Extract the (x, y) coordinate from the center of the cell holding the provided text.  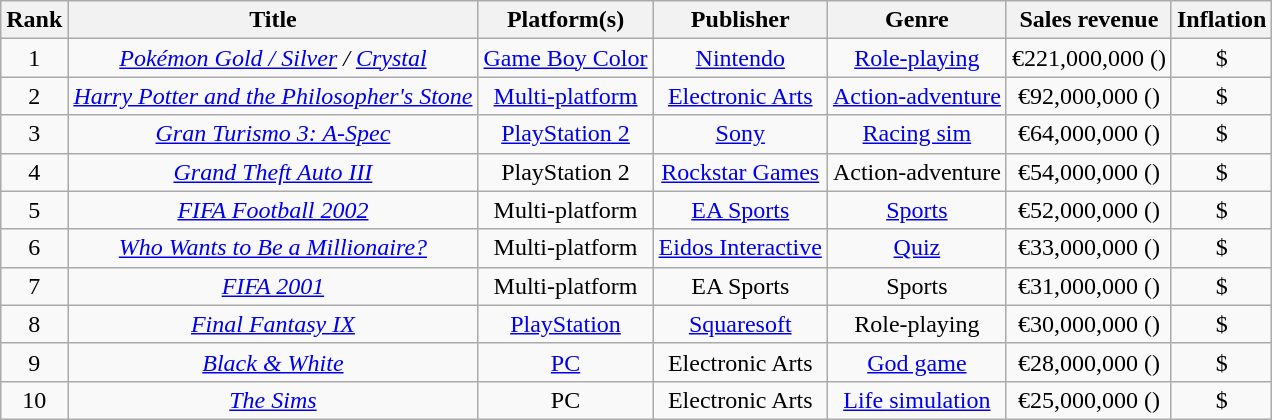
€54,000,000 () (1088, 172)
Inflation (1221, 20)
FIFA Football 2002 (273, 210)
Who Wants to Be a Millionaire? (273, 248)
Rockstar Games (740, 172)
3 (34, 134)
Genre (916, 20)
2 (34, 96)
€25,000,000 () (1088, 400)
1 (34, 58)
The Sims (273, 400)
€52,000,000 () (1088, 210)
Title (273, 20)
Nintendo (740, 58)
Life simulation (916, 400)
Platform(s) (566, 20)
€221,000,000 () (1088, 58)
Publisher (740, 20)
9 (34, 362)
Grand Theft Auto III (273, 172)
God game (916, 362)
Sales revenue (1088, 20)
8 (34, 324)
Squaresoft (740, 324)
€31,000,000 () (1088, 286)
€33,000,000 () (1088, 248)
Quiz (916, 248)
Eidos Interactive (740, 248)
4 (34, 172)
FIFA 2001 (273, 286)
Final Fantasy IX (273, 324)
Gran Turismo 3: A-Spec (273, 134)
Black & White (273, 362)
Game Boy Color (566, 58)
€30,000,000 () (1088, 324)
6 (34, 248)
€28,000,000 () (1088, 362)
Racing sim (916, 134)
Sony (740, 134)
€64,000,000 () (1088, 134)
5 (34, 210)
7 (34, 286)
Pokémon Gold / Silver / Crystal (273, 58)
€92,000,000 () (1088, 96)
10 (34, 400)
PlayStation (566, 324)
Harry Potter and the Philosopher's Stone (273, 96)
Rank (34, 20)
